Capture the cell that displays the provided text and extract its [x, y] central coordinate. 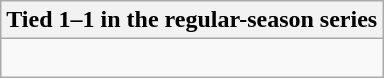
Tied 1–1 in the regular-season series [192, 20]
